Locate the cell with the specified text and output its [x, y] center coordinate. 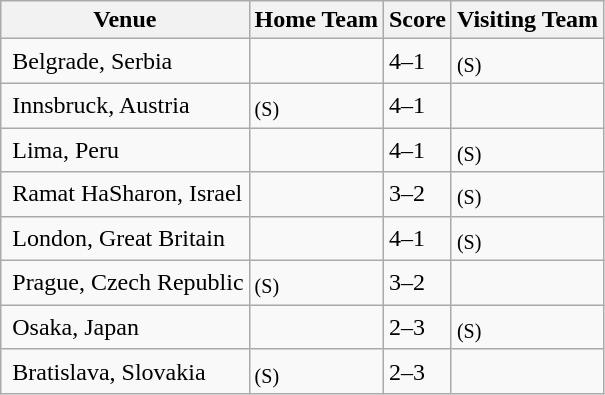
Prague, Czech Republic [125, 283]
Osaka, Japan [125, 327]
Venue [125, 20]
London, Great Britain [125, 238]
Ramat HaSharon, Israel [125, 194]
Score [417, 20]
Innsbruck, Austria [125, 105]
Lima, Peru [125, 150]
Home Team [316, 20]
Belgrade, Serbia [125, 61]
Visiting Team [527, 20]
Bratislava, Slovakia [125, 371]
